Return the (x, y) coordinate for the center point of the cell that contains the specified text.  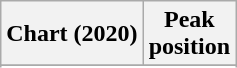
Chart (2020) (72, 34)
Peakposition (189, 34)
